Pinpoint the cell where the given text exists, returning its [x, y] midpoint coordinate. 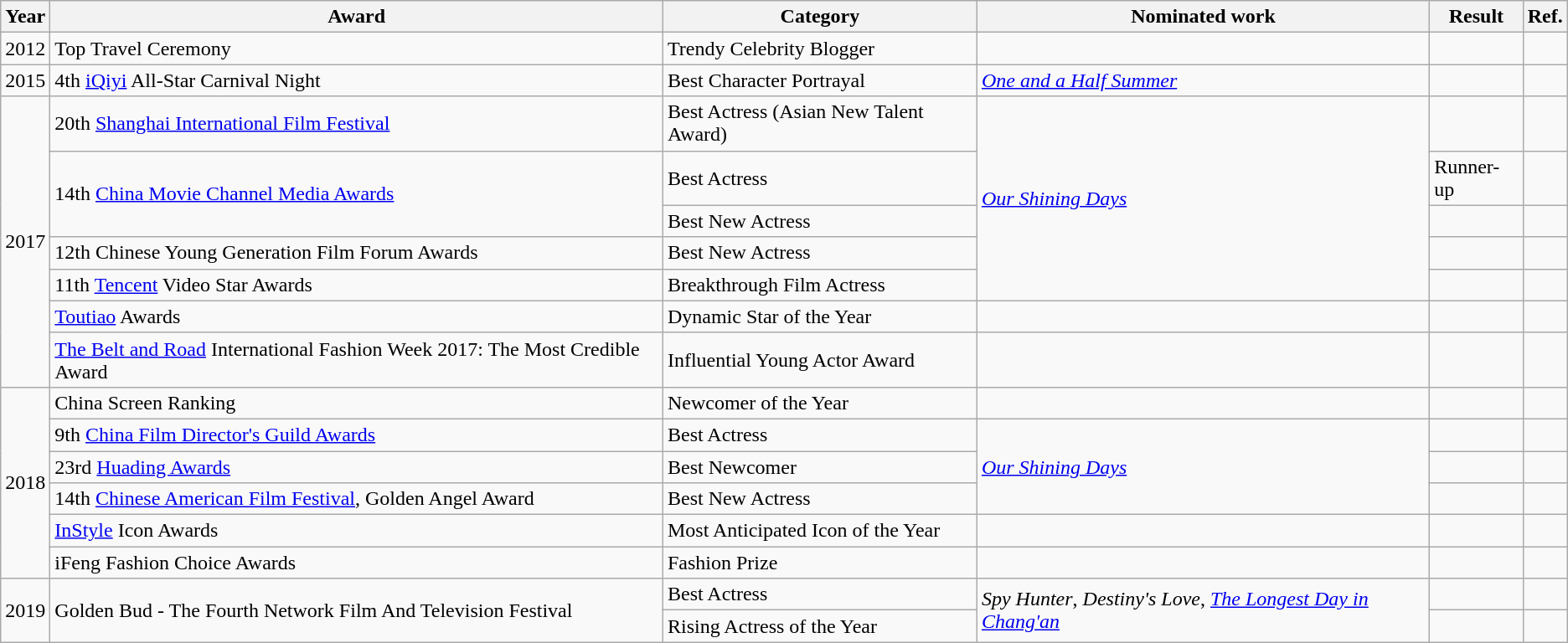
Best Actress (Asian New Talent Award) [819, 124]
20th Shanghai International Film Festival [357, 124]
2015 [25, 80]
Breakthrough Film Actress [819, 285]
2017 [25, 241]
Trendy Celebrity Blogger [819, 49]
Year [25, 17]
Golden Bud - The Fourth Network Film And Television Festival [357, 610]
11th Tencent Video Star Awards [357, 285]
iFeng Fashion Choice Awards [357, 563]
14th China Movie Channel Media Awards [357, 194]
Influential Young Actor Award [819, 360]
2012 [25, 49]
Category [819, 17]
Award [357, 17]
Newcomer of the Year [819, 403]
Toutiao Awards [357, 316]
14th Chinese American Film Festival, Golden Angel Award [357, 499]
Ref. [1545, 17]
Fashion Prize [819, 563]
Best Newcomer [819, 466]
Result [1477, 17]
Runner-up [1477, 177]
China Screen Ranking [357, 403]
2019 [25, 610]
Top Travel Ceremony [357, 49]
Nominated work [1203, 17]
Most Anticipated Icon of the Year [819, 531]
Best Character Portrayal [819, 80]
23rd Huading Awards [357, 466]
InStyle Icon Awards [357, 531]
9th China Film Director's Guild Awards [357, 435]
One and a Half Summer [1203, 80]
Spy Hunter, Destiny's Love, The Longest Day in Chang'an [1203, 610]
2018 [25, 482]
Dynamic Star of the Year [819, 316]
4th iQiyi All-Star Carnival Night [357, 80]
12th Chinese Young Generation Film Forum Awards [357, 253]
Rising Actress of the Year [819, 626]
The Belt and Road International Fashion Week 2017: The Most Credible Award [357, 360]
